Locate the cell with the specified text and output its [x, y] center coordinate. 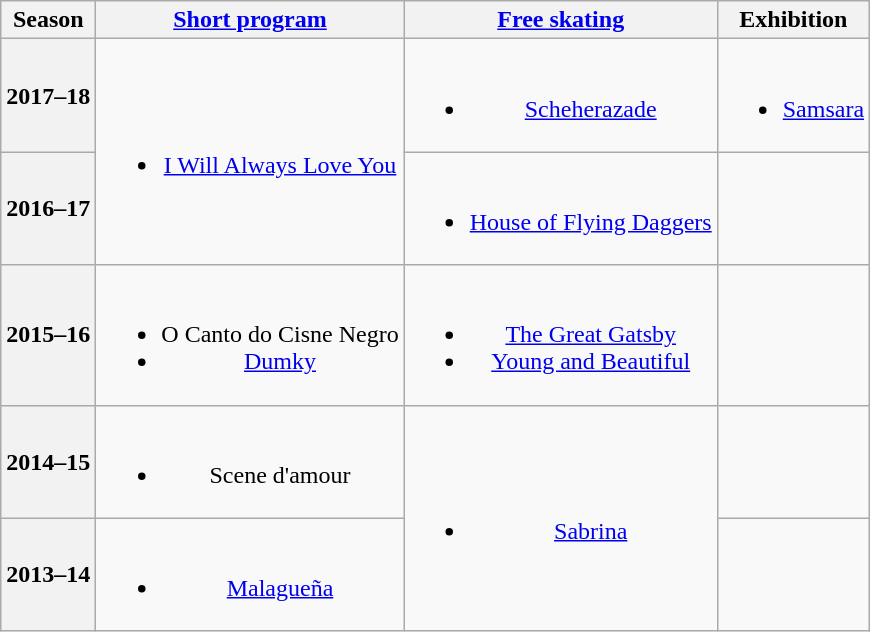
Samsara [793, 96]
Scheherazade [560, 96]
Free skating [560, 20]
2016–17 [48, 208]
Malagueña [250, 574]
2017–18 [48, 96]
Short program [250, 20]
2014–15 [48, 462]
2015–16 [48, 335]
Exhibition [793, 20]
House of Flying Daggers [560, 208]
I Will Always Love You [250, 152]
Scene d'amour [250, 462]
Sabrina [560, 518]
The Great Gatsby Young and Beautiful [560, 335]
Season [48, 20]
2013–14 [48, 574]
O Canto do Cisne Negro Dumky [250, 335]
